Identify which cell holds the provided text, then report its (x, y) central coordinate. 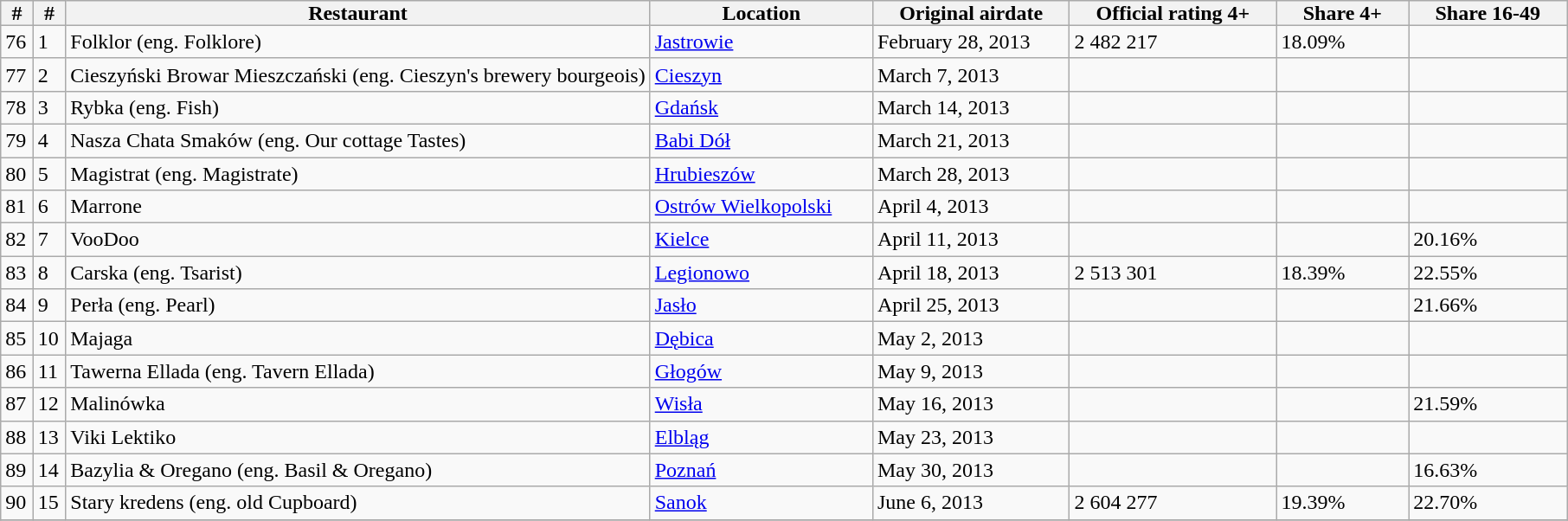
Głogów (762, 371)
9 (49, 306)
March 14, 2013 (971, 107)
8 (49, 273)
Nasza Chata Smaków (eng. Our cottage Tastes) (358, 140)
87 (17, 404)
May 2, 2013 (971, 338)
2 482 217 (1173, 42)
February 28, 2013 (971, 42)
May 16, 2013 (971, 404)
86 (17, 371)
Magistrat (eng. Magistrate) (358, 174)
84 (17, 306)
22.70% (1488, 503)
April 25, 2013 (971, 306)
Stary kredens (eng. old Cupboard) (358, 503)
19.39% (1343, 503)
Share 16-49 (1488, 13)
12 (49, 404)
Perła (eng. Pearl) (358, 306)
3 (49, 107)
7 (49, 240)
Kielce (762, 240)
77 (17, 74)
14 (49, 470)
Official rating 4+ (1173, 13)
Jasło (762, 306)
81 (17, 207)
Hrubieszów (762, 174)
16.63% (1488, 470)
90 (17, 503)
Malinówka (358, 404)
5 (49, 174)
11 (49, 371)
21.66% (1488, 306)
15 (49, 503)
May 9, 2013 (971, 371)
78 (17, 107)
VooDoo (358, 240)
2 513 301 (1173, 273)
March 21, 2013 (971, 140)
82 (17, 240)
Restaurant (358, 13)
Marrone (358, 207)
Dębica (762, 338)
79 (17, 140)
Cieszyński Browar Mieszczański (eng. Cieszyn's brewery bourgeois) (358, 74)
Poznań (762, 470)
Viki Lektiko (358, 437)
Ostrów Wielkopolski (762, 207)
April 18, 2013 (971, 273)
Cieszyn (762, 74)
Rybka (eng. Fish) (358, 107)
88 (17, 437)
Bazylia & Oregano (eng. Basil & Oregano) (358, 470)
4 (49, 140)
13 (49, 437)
March 7, 2013 (971, 74)
6 (49, 207)
Folklor (eng. Folklore) (358, 42)
Original airdate (971, 13)
Legionowo (762, 273)
80 (17, 174)
Carska (eng. Tsarist) (358, 273)
18.39% (1343, 273)
April 4, 2013 (971, 207)
21.59% (1488, 404)
22.55% (1488, 273)
May 30, 2013 (971, 470)
18.09% (1343, 42)
Wisła (762, 404)
Gdańsk (762, 107)
2 604 277 (1173, 503)
Tawerna Ellada (eng. Tavern Ellada) (358, 371)
June 6, 2013 (971, 503)
Location (762, 13)
1 (49, 42)
85 (17, 338)
10 (49, 338)
2 (49, 74)
89 (17, 470)
April 11, 2013 (971, 240)
Majaga (358, 338)
Sanok (762, 503)
20.16% (1488, 240)
Babi Dół (762, 140)
83 (17, 273)
Jastrowie (762, 42)
May 23, 2013 (971, 437)
March 28, 2013 (971, 174)
Elbląg (762, 437)
76 (17, 42)
Share 4+ (1343, 13)
